Return (X, Y) of the center of cell containing provided text 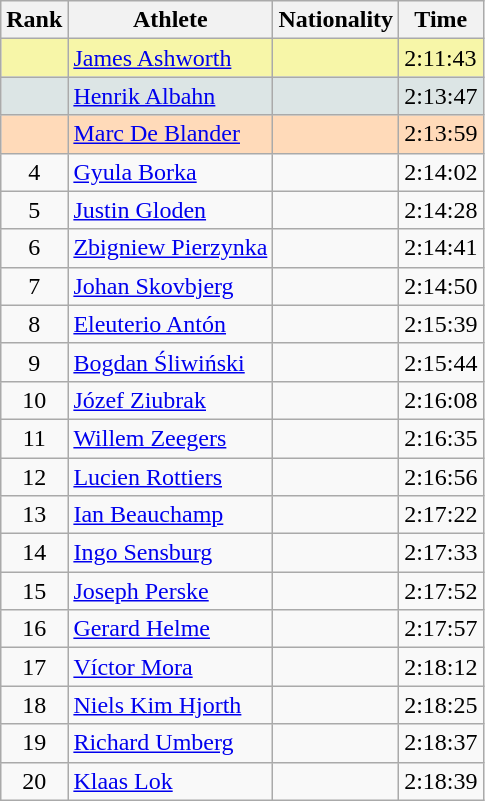
2:16:08 (441, 400)
2:15:44 (441, 362)
Józef Ziubrak (170, 400)
Lucien Rottiers (170, 477)
18 (34, 705)
15 (34, 591)
11 (34, 438)
2:15:39 (441, 324)
14 (34, 553)
Niels Kim Hjorth (170, 705)
7 (34, 286)
2:17:33 (441, 553)
2:18:39 (441, 781)
Eleuterio Antón (170, 324)
Athlete (170, 20)
Zbigniew Pierzynka (170, 248)
16 (34, 629)
2:17:57 (441, 629)
13 (34, 515)
2:13:47 (441, 96)
19 (34, 743)
Bogdan Śliwiński (170, 362)
Time (441, 20)
2:14:41 (441, 248)
2:18:25 (441, 705)
9 (34, 362)
12 (34, 477)
James Ashworth (170, 58)
2:17:22 (441, 515)
Joseph Perske (170, 591)
2:14:28 (441, 210)
Henrik Albahn (170, 96)
Klaas Lok (170, 781)
Rank (34, 20)
20 (34, 781)
8 (34, 324)
2:16:56 (441, 477)
2:16:35 (441, 438)
Gyula Borka (170, 172)
Gerard Helme (170, 629)
6 (34, 248)
Justin Gloden (170, 210)
2:14:02 (441, 172)
2:18:37 (441, 743)
Marc De Blander (170, 134)
17 (34, 667)
2:17:52 (441, 591)
2:11:43 (441, 58)
2:14:50 (441, 286)
Ian Beauchamp (170, 515)
Johan Skovbjerg (170, 286)
2:13:59 (441, 134)
Richard Umberg (170, 743)
Víctor Mora (170, 667)
Willem Zeegers (170, 438)
2:18:12 (441, 667)
10 (34, 400)
5 (34, 210)
4 (34, 172)
Nationality (336, 20)
Ingo Sensburg (170, 553)
